Provide the [x, y] coordinate of the cell's center where the given text is located.  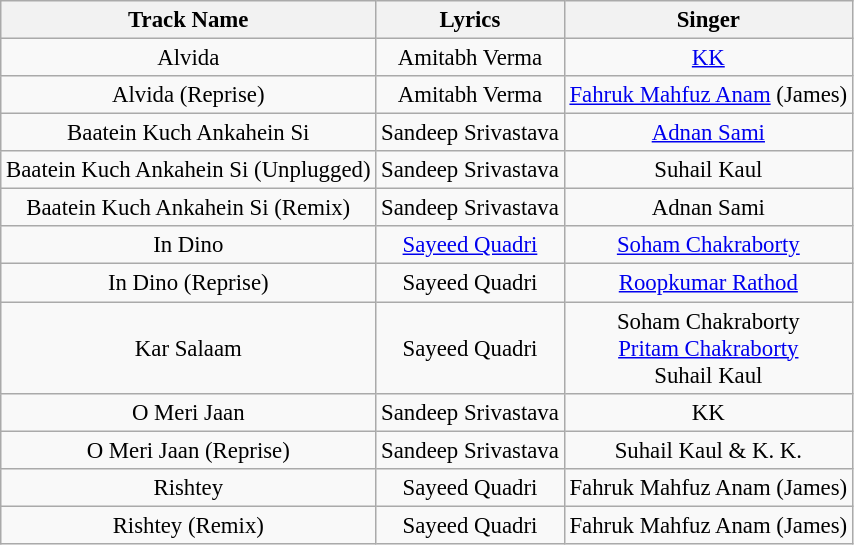
Track Name [188, 20]
Rishtey [188, 487]
Baatein Kuch Ankahein Si [188, 133]
In Dino [188, 245]
Kar Salaam [188, 348]
Soham Chakraborty Pritam ChakrabortySuhail Kaul [708, 348]
Alvida (Reprise) [188, 95]
Alvida [188, 58]
Roopkumar Rathod [708, 283]
Singer [708, 20]
Suhail Kaul [708, 170]
Baatein Kuch Ankahein Si (Unplugged) [188, 170]
O Meri Jaan [188, 412]
Suhail Kaul & K. K. [708, 450]
Soham Chakraborty [708, 245]
Rishtey (Remix) [188, 525]
Baatein Kuch Ankahein Si (Remix) [188, 208]
Lyrics [470, 20]
O Meri Jaan (Reprise) [188, 450]
In Dino (Reprise) [188, 283]
